Detect which cell encompasses the target text, then output its (x, y) center coordinate. 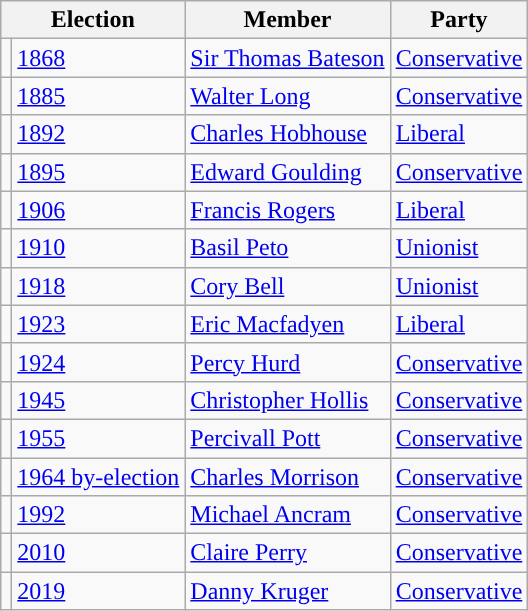
Francis Rogers (288, 210)
2019 (98, 591)
1892 (98, 134)
1910 (98, 248)
Walter Long (288, 96)
1945 (98, 400)
Claire Perry (288, 553)
1895 (98, 172)
1885 (98, 96)
Party (459, 20)
1924 (98, 362)
Charles Hobhouse (288, 134)
1964 by-election (98, 477)
2010 (98, 553)
Eric Macfadyen (288, 324)
Percivall Pott (288, 438)
Sir Thomas Bateson (288, 58)
Cory Bell (288, 286)
Michael Ancram (288, 515)
Christopher Hollis (288, 400)
1906 (98, 210)
1992 (98, 515)
1918 (98, 286)
1923 (98, 324)
1955 (98, 438)
Election (93, 20)
1868 (98, 58)
Percy Hurd (288, 362)
Basil Peto (288, 248)
Charles Morrison (288, 477)
Edward Goulding (288, 172)
Danny Kruger (288, 591)
Member (288, 20)
